Pinpoint the cell where the given text exists, returning its (X, Y) midpoint coordinate. 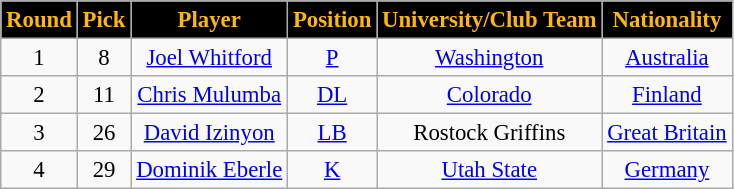
LB (332, 133)
29 (104, 170)
1 (39, 58)
Dominik Eberle (210, 170)
Nationality (667, 20)
8 (104, 58)
Colorado (490, 95)
4 (39, 170)
Finland (667, 95)
Pick (104, 20)
Germany (667, 170)
K (332, 170)
3 (39, 133)
Great Britain (667, 133)
26 (104, 133)
P (332, 58)
DL (332, 95)
University/Club Team (490, 20)
11 (104, 95)
Rostock Griffins (490, 133)
Round (39, 20)
Washington (490, 58)
Joel Whitford (210, 58)
2 (39, 95)
Utah State (490, 170)
David Izinyon (210, 133)
Chris Mulumba (210, 95)
Player (210, 20)
Australia (667, 58)
Position (332, 20)
